Find where the given text appears and provide that cell's center as [x, y] coordinate. 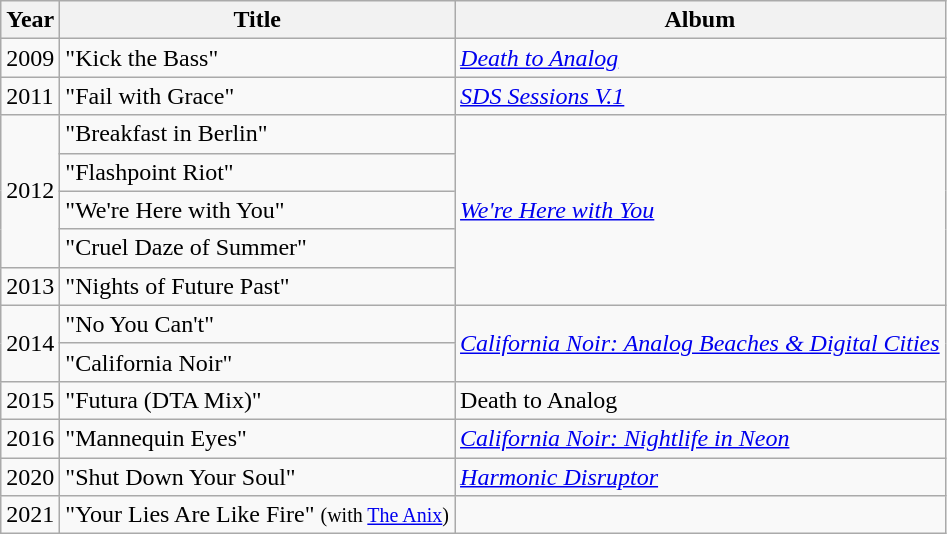
California Noir: Analog Beaches & Digital Cities [700, 343]
"Shut Down Your Soul" [258, 477]
"Breakfast in Berlin" [258, 134]
2014 [30, 343]
"Mannequin Eyes" [258, 438]
Harmonic Disruptor [700, 477]
Year [30, 20]
"Your Lies Are Like Fire" (with The Anix) [258, 515]
2012 [30, 191]
"We're Here with You" [258, 210]
"California Noir" [258, 362]
SDS Sessions V.1 [700, 96]
2011 [30, 96]
2021 [30, 515]
"Cruel Daze of Summer" [258, 248]
"No You Can't" [258, 324]
California Noir: Nightlife in Neon [700, 438]
2013 [30, 286]
"Nights of Future Past" [258, 286]
2016 [30, 438]
We're Here with You [700, 210]
"Kick the Bass" [258, 58]
"Flashpoint Riot" [258, 172]
2009 [30, 58]
Title [258, 20]
2020 [30, 477]
"Fail with Grace" [258, 96]
"Futura (DTA Mix)" [258, 400]
2015 [30, 400]
Album [700, 20]
